Find where the given text appears and provide that cell's center as [x, y] coordinate. 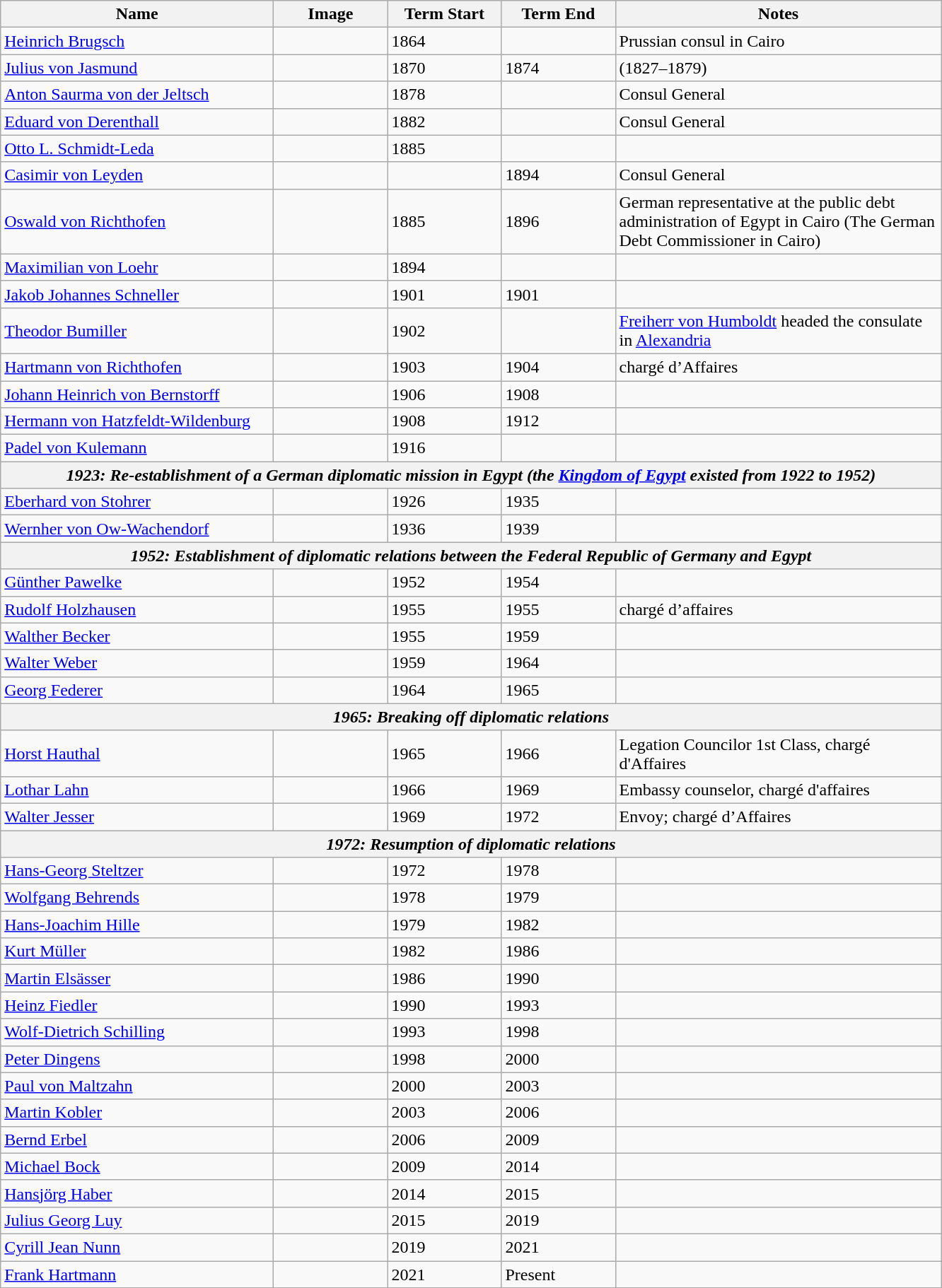
Rudolf Holzhausen [137, 609]
Frank Hartmann [137, 1275]
Martin Kobler [137, 1113]
1906 [444, 394]
Anton Saurma von der Jeltsch [137, 95]
1902 [444, 331]
Prussian consul in Cairo [778, 41]
1903 [444, 367]
1870 [444, 68]
Julius von Jasmund [137, 68]
Notes [778, 14]
Legation Councilor 1st Class, chargé d'Affaires [778, 754]
1939 [559, 529]
chargé d’Affaires [778, 367]
Heinz Fiedler [137, 1005]
Wolfgang Behrends [137, 898]
Walther Becker [137, 636]
1972: Resumption of diplomatic relations [471, 843]
Lothar Lahn [137, 790]
Hartmann von Richthofen [137, 367]
1926 [444, 502]
1896 [559, 221]
Hans-Georg Steltzer [137, 871]
Walter Weber [137, 663]
Hans-Joachim Hille [137, 925]
(1827–1879) [778, 68]
1864 [444, 41]
1954 [559, 582]
Kurt Müller [137, 952]
1952 [444, 582]
Bernd Erbel [137, 1140]
1878 [444, 95]
Paul von Maltzahn [137, 1086]
Horst Hauthal [137, 754]
Johann Heinrich von Bernstorff [137, 394]
chargé d’affaires [778, 609]
1874 [559, 68]
Hansjörg Haber [137, 1193]
Term End [559, 14]
Eberhard von Stohrer [137, 502]
Otto L. Schmidt-Leda [137, 148]
Embassy counselor, chargé d'affaires [778, 790]
Casimir von Leyden [137, 175]
Maximilian von Loehr [137, 267]
Georg Federer [137, 690]
Theodor Bumiller [137, 331]
Oswald von Richthofen [137, 221]
Günther Pawelke [137, 582]
Envoy; chargé d’Affaires [778, 816]
Jakob Johannes Schneller [137, 294]
Term Start [444, 14]
Walter Jesser [137, 816]
1904 [559, 367]
Martin Elsässer [137, 978]
1936 [444, 529]
Wolf-Dietrich Schilling [137, 1032]
Heinrich Brugsch [137, 41]
1965: Breaking off diplomatic relations [471, 717]
Name [137, 14]
Freiherr von Humboldt headed the consulate in Alexandria [778, 331]
Padel von Kulemann [137, 448]
1935 [559, 502]
Wernher von Ow-Wachendorf [137, 529]
Cyrill Jean Nunn [137, 1247]
1916 [444, 448]
Image [331, 14]
Hermann von Hatzfeldt-Wildenburg [137, 421]
German representative at the public debt administration of Egypt in Cairo (The German Debt Commissioner in Cairo) [778, 221]
Julius Georg Luy [137, 1220]
Present [559, 1275]
1923: Re-establishment of a German diplomatic mission in Egypt (the Kingdom of Egypt existed from 1922 to 1952) [471, 475]
Eduard von Derenthall [137, 122]
Michael Bock [137, 1166]
Peter Dingens [137, 1059]
1952: Establishment of diplomatic relations between the Federal Republic of Germany and Egypt [471, 556]
1882 [444, 122]
1912 [559, 421]
